Output the (x, y) coordinate of the center of the cell containing the given text.  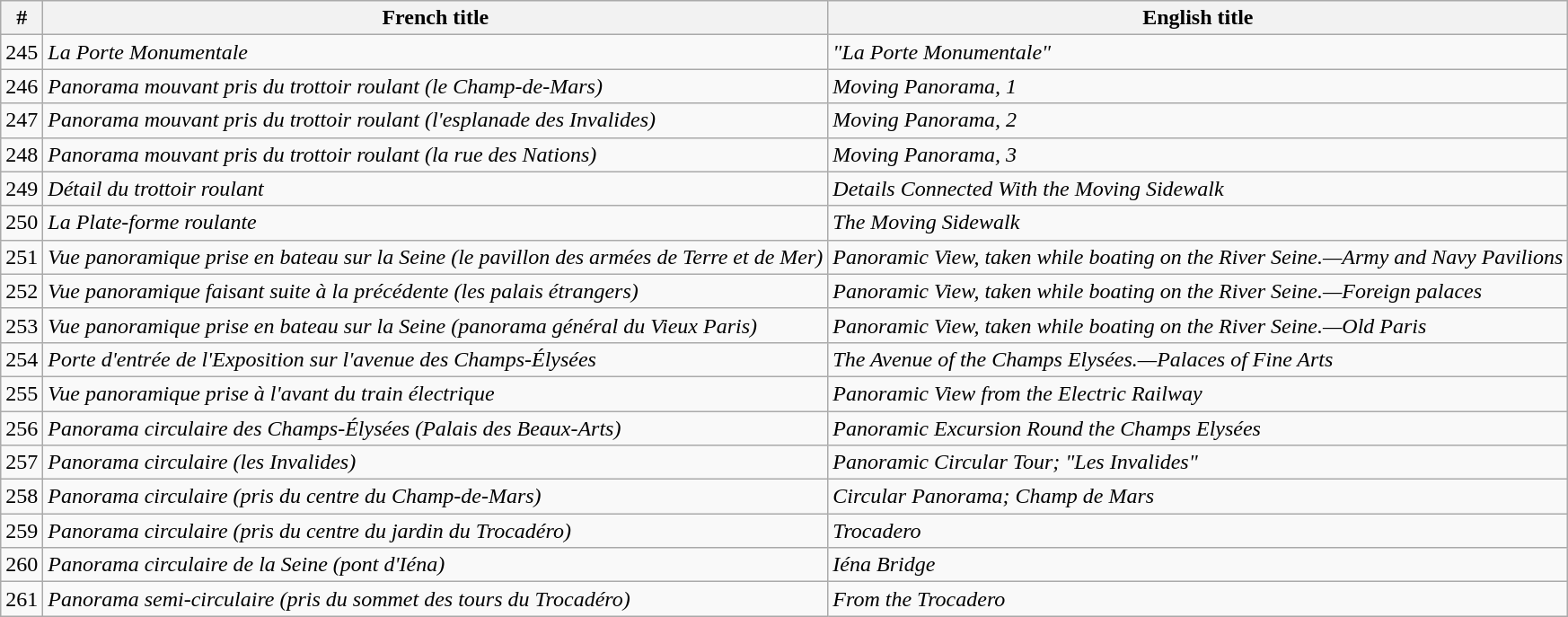
245 (22, 52)
252 (22, 291)
256 (22, 428)
254 (22, 359)
255 (22, 393)
Moving Panorama, 2 (1198, 120)
# (22, 18)
Circular Panorama; Champ de Mars (1198, 497)
Iéna Bridge (1198, 565)
Panoramic Excursion Round the Champs Elysées (1198, 428)
Panorama circulaire (pris du centre du Champ-de-Mars) (436, 497)
260 (22, 565)
Panorama mouvant pris du trottoir roulant (le Champ-de-Mars) (436, 86)
Panoramic Circular Tour; "Les Invalides" (1198, 463)
257 (22, 463)
246 (22, 86)
La Porte Monumentale (436, 52)
Panorama circulaire (les Invalides) (436, 463)
The Avenue of the Champs Elysées.—Palaces of Fine Arts (1198, 359)
Porte d'entrée de l'Exposition sur l'avenue des Champs-Élysées (436, 359)
Panorama circulaire (pris du centre du jardin du Trocadéro) (436, 531)
Panorama mouvant pris du trottoir roulant (l'esplanade des Invalides) (436, 120)
261 (22, 599)
Trocadero (1198, 531)
249 (22, 189)
English title (1198, 18)
Vue panoramique faisant suite à la précédente (les palais étrangers) (436, 291)
Détail du trottoir roulant (436, 189)
248 (22, 154)
Panorama circulaire de la Seine (pont d'Iéna) (436, 565)
Panorama mouvant pris du trottoir roulant (la rue des Nations) (436, 154)
From the Trocadero (1198, 599)
247 (22, 120)
Vue panoramique prise à l'avant du train électrique (436, 393)
Moving Panorama, 3 (1198, 154)
Panoramic View, taken while boating on the River Seine.—Foreign palaces (1198, 291)
La Plate-forme roulante (436, 223)
259 (22, 531)
Panorama semi-circulaire (pris du sommet des tours du Trocadéro) (436, 599)
Panoramic View, taken while boating on the River Seine.—Army and Navy Pavilions (1198, 257)
Details Connected With the Moving Sidewalk (1198, 189)
Panorama circulaire des Champs-Élysées (Palais des Beaux-Arts) (436, 428)
250 (22, 223)
Vue panoramique prise en bateau sur la Seine (le pavillon des armées de Terre et de Mer) (436, 257)
Panoramic View from the Electric Railway (1198, 393)
Panoramic View, taken while boating on the River Seine.—Old Paris (1198, 325)
French title (436, 18)
251 (22, 257)
253 (22, 325)
258 (22, 497)
The Moving Sidewalk (1198, 223)
"La Porte Monumentale" (1198, 52)
Moving Panorama, 1 (1198, 86)
Vue panoramique prise en bateau sur la Seine (panorama général du Vieux Paris) (436, 325)
